Capture the cell that displays the provided text and extract its [x, y] central coordinate. 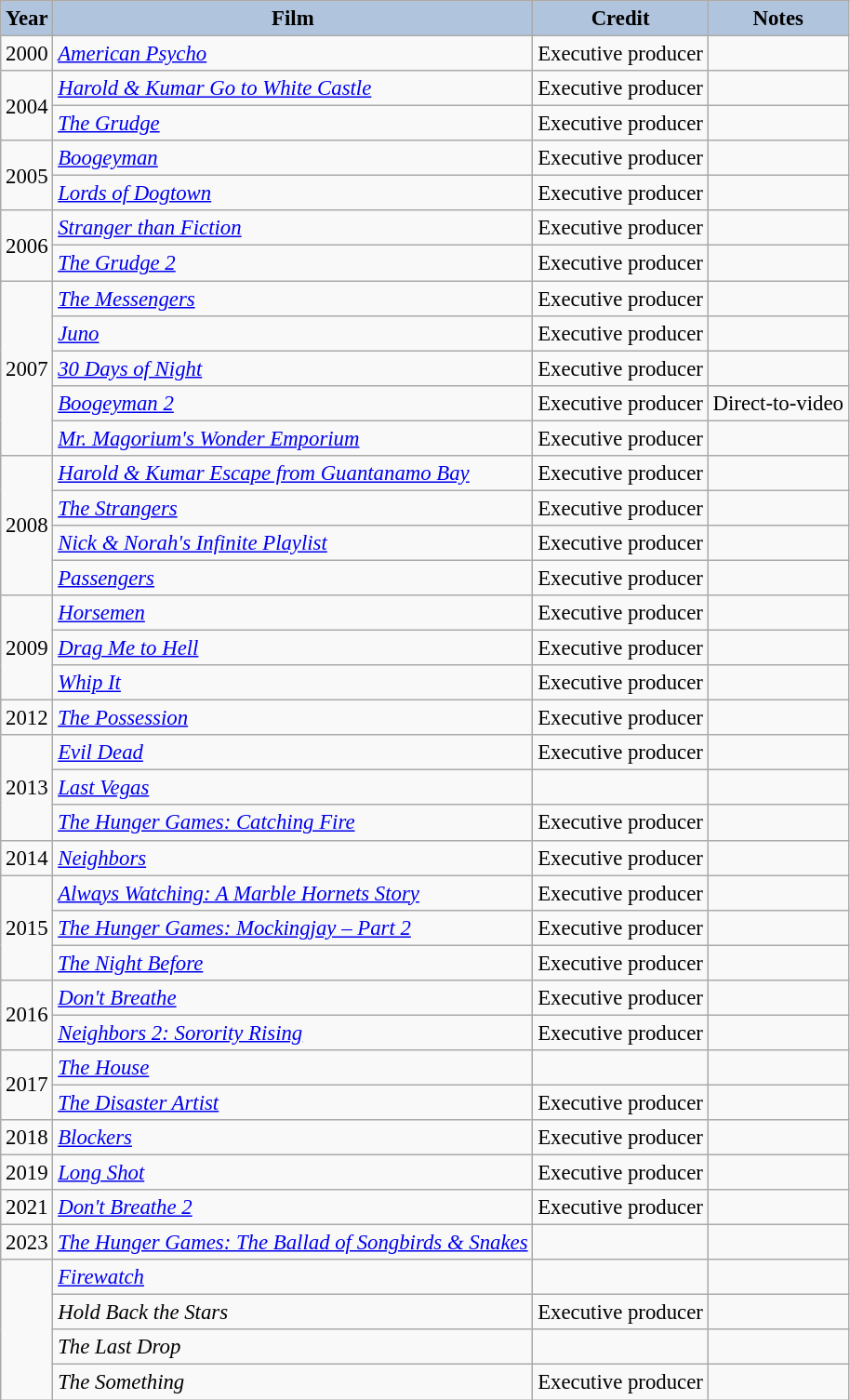
Last Vegas [293, 788]
The Night Before [293, 963]
Nick & Norah's Infinite Playlist [293, 543]
Horsemen [293, 613]
Stranger than Fiction [293, 228]
Boogeyman 2 [293, 403]
Passengers [293, 578]
2008 [27, 526]
2021 [27, 1207]
Harold & Kumar Escape from Guantanamo Bay [293, 473]
The Grudge 2 [293, 263]
Juno [293, 333]
Blockers [293, 1138]
Drag Me to Hell [293, 648]
2019 [27, 1173]
2017 [27, 1085]
2023 [27, 1243]
The Possession [293, 718]
Credit [620, 19]
The Hunger Games: Catching Fire [293, 823]
Don't Breathe 2 [293, 1207]
Firewatch [293, 1277]
Harold & Kumar Go to White Castle [293, 88]
The Last Drop [293, 1348]
The Messengers [293, 299]
The Hunger Games: The Ballad of Songbirds & Snakes [293, 1243]
30 Days of Night [293, 368]
American Psycho [293, 54]
2016 [27, 1016]
2014 [27, 858]
2013 [27, 787]
2007 [27, 368]
Boogeyman [293, 158]
Long Shot [293, 1173]
Mr. Magorium's Wonder Emporium [293, 438]
Whip It [293, 683]
2006 [27, 246]
The Grudge [293, 124]
Hold Back the Stars [293, 1313]
2009 [27, 647]
Film [293, 19]
2000 [27, 54]
Direct-to-video [777, 403]
The Hunger Games: Mockingjay – Part 2 [293, 927]
2005 [27, 175]
Notes [777, 19]
The Strangers [293, 508]
The Disaster Artist [293, 1102]
Always Watching: A Marble Hornets Story [293, 893]
Lords of Dogtown [293, 193]
2004 [27, 106]
The House [293, 1068]
Don't Breathe [293, 998]
Neighbors [293, 858]
2018 [27, 1138]
2012 [27, 718]
2015 [27, 928]
Evil Dead [293, 753]
Neighbors 2: Sorority Rising [293, 1033]
Year [27, 19]
The Something [293, 1382]
